Determine the [x, y] coordinate at the center of the cell enclosing the given text.  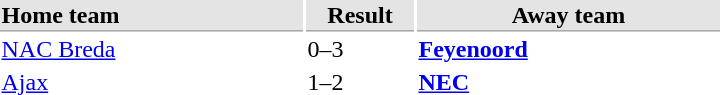
NAC Breda [152, 49]
0–3 [360, 49]
Result [360, 16]
Home team [152, 16]
Feyenoord [568, 49]
Away team [568, 16]
